Scan for the cell matching the given text and deliver its [x, y] coordinate at center. 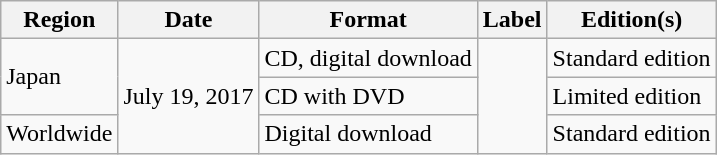
Date [188, 20]
Digital download [368, 134]
Worldwide [60, 134]
Japan [60, 77]
CD with DVD [368, 96]
Label [512, 20]
Edition(s) [632, 20]
Limited edition [632, 96]
Region [60, 20]
CD, digital download [368, 58]
July 19, 2017 [188, 96]
Format [368, 20]
